Detect which cell encompasses the target text, then output its (X, Y) center coordinate. 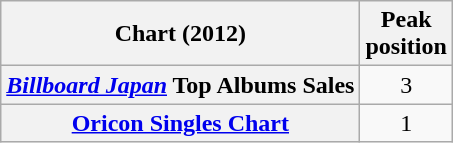
Peakposition (406, 34)
Chart (2012) (180, 34)
Billboard Japan Top Albums Sales (180, 85)
3 (406, 85)
Oricon Singles Chart (180, 123)
1 (406, 123)
